Scan for the cell matching the given text and deliver its [X, Y] coordinate at center. 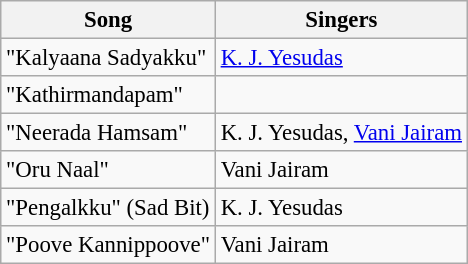
"Poove Kannippoove" [108, 245]
Song [108, 20]
"Oru Naal" [108, 170]
"Kalyaana Sadyakku" [108, 58]
"Kathirmandapam" [108, 95]
Singers [341, 20]
K. J. Yesudas, Vani Jairam [341, 133]
"Neerada Hamsam" [108, 133]
"Pengalkku" (Sad Bit) [108, 208]
